Detect which cell encompasses the target text, then output its [X, Y] center coordinate. 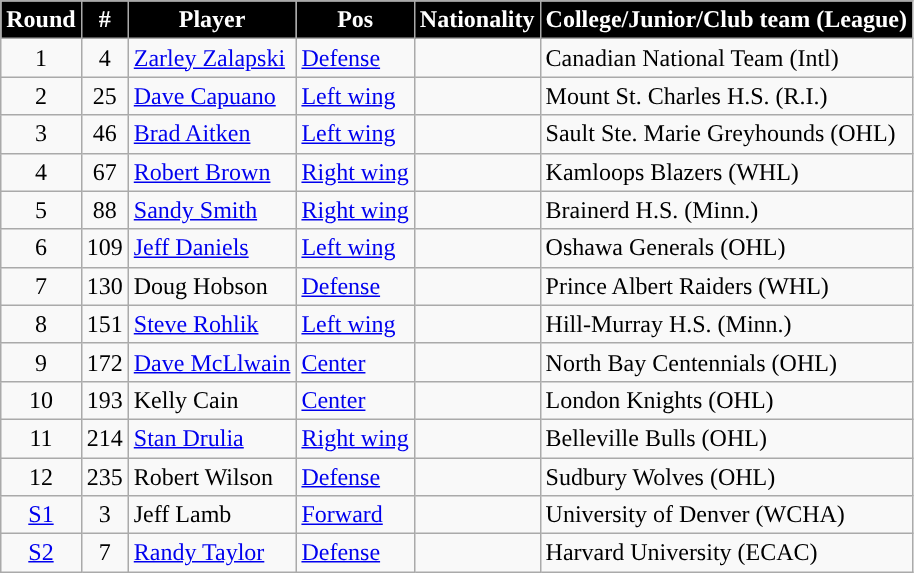
5 [41, 210]
Kelly Cain [212, 400]
Randy Taylor [212, 553]
46 [104, 134]
172 [104, 362]
1 [41, 58]
University of Denver (WCHA) [726, 515]
Jeff Lamb [212, 515]
Prince Albert Raiders (WHL) [726, 286]
Brad Aitken [212, 134]
67 [104, 172]
10 [41, 400]
Jeff Daniels [212, 248]
235 [104, 477]
130 [104, 286]
North Bay Centennials (OHL) [726, 362]
Mount St. Charles H.S. (R.I.) [726, 96]
109 [104, 248]
Sault Ste. Marie Greyhounds (OHL) [726, 134]
9 [41, 362]
Doug Hobson [212, 286]
6 [41, 248]
London Knights (OHL) [726, 400]
Steve Rohlik [212, 324]
151 [104, 324]
Sudbury Wolves (OHL) [726, 477]
Dave Capuano [212, 96]
Brainerd H.S. (Minn.) [726, 210]
8 [41, 324]
Robert Brown [212, 172]
Oshawa Generals (OHL) [726, 248]
S1 [41, 515]
25 [104, 96]
Robert Wilson [212, 477]
11 [41, 438]
Canadian National Team (Intl) [726, 58]
Hill-Murray H.S. (Minn.) [726, 324]
Dave McLlwain [212, 362]
Round [41, 20]
Sandy Smith [212, 210]
Forward [355, 515]
Nationality [477, 20]
College/Junior/Club team (League) [726, 20]
Kamloops Blazers (WHL) [726, 172]
S2 [41, 553]
12 [41, 477]
Player [212, 20]
2 [41, 96]
88 [104, 210]
Zarley Zalapski [212, 58]
Harvard University (ECAC) [726, 553]
# [104, 20]
214 [104, 438]
Belleville Bulls (OHL) [726, 438]
193 [104, 400]
Stan Drulia [212, 438]
Pos [355, 20]
